Search for the cell housing the specified text and yield its (x, y) center coordinate. 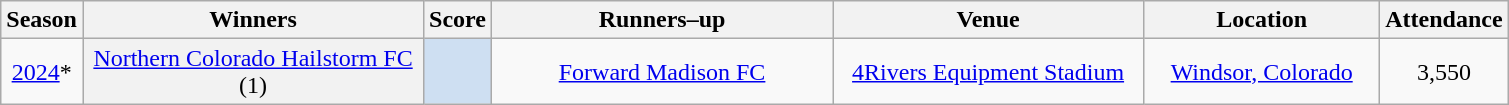
Northern Colorado Hailstorm FC (1) (252, 72)
3,550 (1444, 72)
Windsor, Colorado (1262, 72)
Forward Madison FC (662, 72)
Season (42, 20)
4Rivers Equipment Stadium (988, 72)
Location (1262, 20)
2024* (42, 72)
Attendance (1444, 20)
Runners–up (662, 20)
Venue (988, 20)
Winners (252, 20)
Score (458, 20)
